Return [x, y] of the center of cell containing provided text 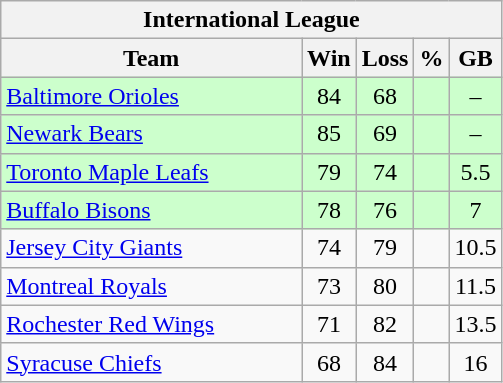
Syracuse Chiefs [152, 362]
International League [252, 20]
76 [385, 210]
GB [476, 58]
80 [385, 286]
Jersey City Giants [152, 248]
Win [330, 58]
78 [330, 210]
73 [330, 286]
85 [330, 134]
11.5 [476, 286]
% [432, 58]
Team [152, 58]
Baltimore Orioles [152, 96]
Buffalo Bisons [152, 210]
16 [476, 362]
69 [385, 134]
Newark Bears [152, 134]
Toronto Maple Leafs [152, 172]
82 [385, 324]
10.5 [476, 248]
Loss [385, 58]
7 [476, 210]
5.5 [476, 172]
71 [330, 324]
Rochester Red Wings [152, 324]
13.5 [476, 324]
Montreal Royals [152, 286]
